Pinpoint the cell where the given text exists, returning its (X, Y) midpoint coordinate. 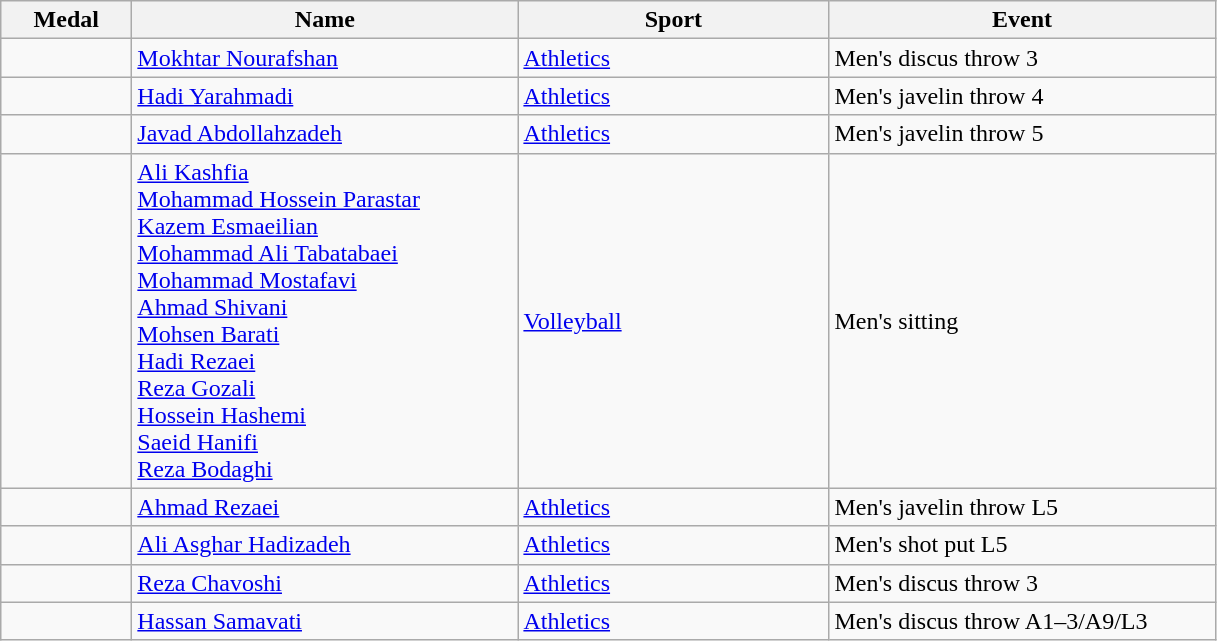
Sport (674, 20)
Men's sitting (1022, 320)
Men's javelin throw L5 (1022, 507)
Men's shot put L5 (1022, 545)
Volleyball (674, 320)
Men's discus throw A1–3/A9/L3 (1022, 621)
Hassan Samavati (325, 621)
Javad Abdollahzadeh (325, 134)
Event (1022, 20)
Reza Chavoshi (325, 583)
Men's javelin throw 4 (1022, 96)
Mokhtar Nourafshan (325, 58)
Name (325, 20)
Hadi Yarahmadi (325, 96)
Ahmad Rezaei (325, 507)
Ali Asghar Hadizadeh (325, 545)
Men's javelin throw 5 (1022, 134)
Medal (66, 20)
